Determine the [X, Y] coordinate at the center of the cell enclosing the given text.  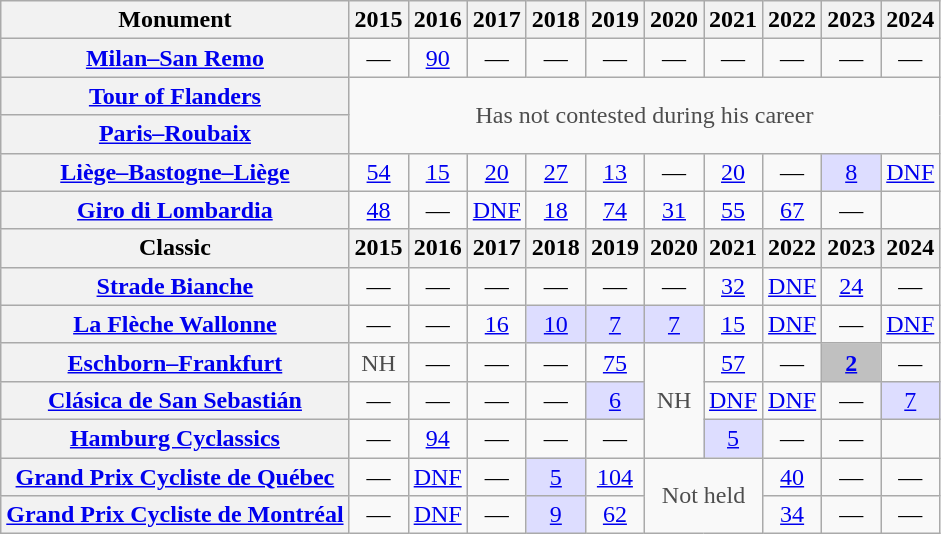
13 [614, 172]
34 [792, 515]
16 [496, 324]
74 [614, 210]
Giro di Lombardia [175, 210]
Grand Prix Cycliste de Québec [175, 477]
18 [556, 210]
2 [852, 362]
Eschborn–Frankfurt [175, 362]
Monument [175, 20]
Paris–Roubaix [175, 134]
24 [852, 286]
9 [556, 515]
94 [438, 438]
55 [734, 210]
Classic [175, 248]
48 [378, 210]
10 [556, 324]
Grand Prix Cycliste de Montréal [175, 515]
6 [614, 400]
La Flèche Wallonne [175, 324]
Not held [703, 496]
54 [378, 172]
40 [792, 477]
Strade Bianche [175, 286]
Milan–San Remo [175, 58]
57 [734, 362]
Liège–Bastogne–Liège [175, 172]
27 [556, 172]
8 [852, 172]
75 [614, 362]
90 [438, 58]
Hamburg Cyclassics [175, 438]
62 [614, 515]
Clásica de San Sebastián [175, 400]
67 [792, 210]
104 [614, 477]
32 [734, 286]
Tour of Flanders [175, 96]
31 [674, 210]
Has not contested during his career [644, 115]
